Pinpoint the cell where the given text exists, returning its (X, Y) midpoint coordinate. 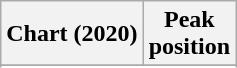
Peakposition (189, 34)
Chart (2020) (72, 34)
